Pinpoint the cell where the given text exists, returning its (x, y) midpoint coordinate. 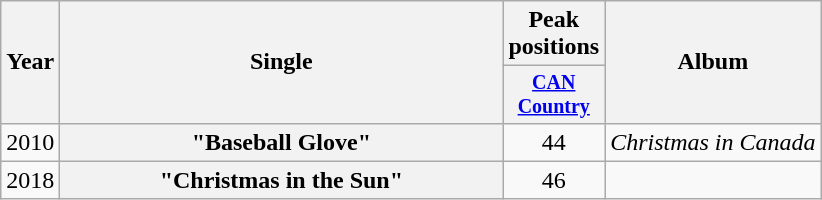
2018 (30, 180)
"Baseball Glove" (282, 142)
Year (30, 62)
Christmas in Canada (713, 142)
CAN Country (554, 94)
2010 (30, 142)
"Christmas in the Sun" (282, 180)
Peak positions (554, 34)
Album (713, 62)
44 (554, 142)
Single (282, 62)
46 (554, 180)
